Detect which cell encompasses the target text, then output its [x, y] center coordinate. 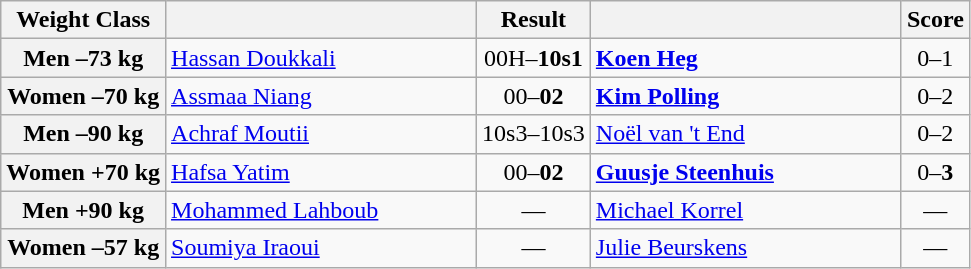
10s3–10s3 [534, 134]
Michael Korrel [746, 210]
Mohammed Lahboub [322, 210]
Achraf Moutii [322, 134]
Men –90 kg [84, 134]
Women –57 kg [84, 248]
0–1 [935, 58]
Hafsa Yatim [322, 172]
Guusje Steenhuis [746, 172]
Weight Class [84, 20]
Noël van 't End [746, 134]
Hassan Doukkali [322, 58]
Women +70 kg [84, 172]
Men –73 kg [84, 58]
Soumiya Iraoui [322, 248]
Assmaa Niang [322, 96]
Julie Beurskens [746, 248]
0–3 [935, 172]
Men +90 kg [84, 210]
Koen Heg [746, 58]
Result [534, 20]
Women –70 kg [84, 96]
Kim Polling [746, 96]
00H–10s1 [534, 58]
Score [935, 20]
